Find where the given text appears and provide that cell's center as [x, y] coordinate. 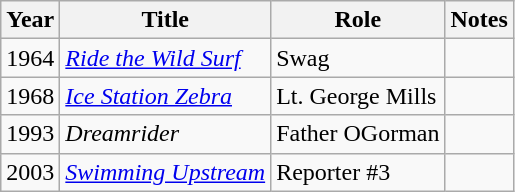
Role [358, 20]
Ride the Wild Surf [166, 58]
Lt. George Mills [358, 96]
Ice Station Zebra [166, 96]
1993 [30, 134]
Swag [358, 58]
2003 [30, 172]
Title [166, 20]
Notes [479, 20]
Year [30, 20]
1964 [30, 58]
Father OGorman [358, 134]
Reporter #3 [358, 172]
Dreamrider [166, 134]
Swimming Upstream [166, 172]
1968 [30, 96]
